Capture the cell that displays the provided text and extract its [X, Y] central coordinate. 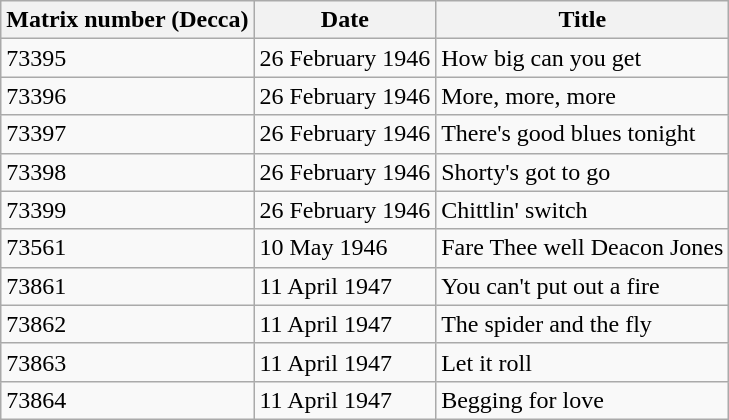
Chittlin' switch [582, 210]
10 May 1946 [345, 248]
73861 [128, 286]
You can't put out a fire [582, 286]
73398 [128, 172]
Begging for love [582, 400]
73396 [128, 96]
The spider and the fly [582, 324]
Fare Thee well Deacon Jones [582, 248]
73399 [128, 210]
How big can you get [582, 58]
73397 [128, 134]
73864 [128, 400]
More, more, more [582, 96]
There's good blues tonight [582, 134]
73862 [128, 324]
73863 [128, 362]
Shorty's got to go [582, 172]
Title [582, 20]
Date [345, 20]
73561 [128, 248]
Let it roll [582, 362]
Matrix number (Decca) [128, 20]
73395 [128, 58]
